Scan for the cell matching the given text and deliver its (x, y) coordinate at center. 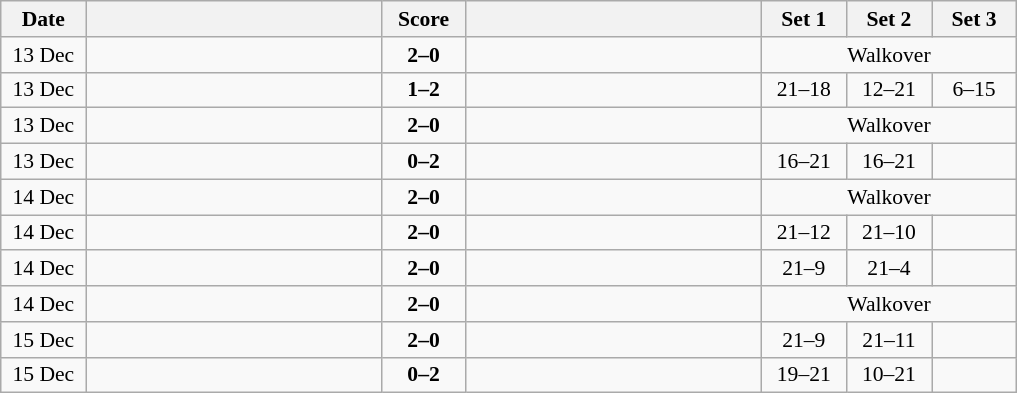
1–2 (424, 90)
21–11 (888, 340)
Set 2 (888, 19)
21–10 (888, 233)
Set 1 (804, 19)
21–18 (804, 90)
19–21 (804, 375)
21–4 (888, 269)
Set 3 (974, 19)
Score (424, 19)
10–21 (888, 375)
12–21 (888, 90)
21–12 (804, 233)
6–15 (974, 90)
Date (44, 19)
